Capture the cell that displays the provided text and extract its [x, y] central coordinate. 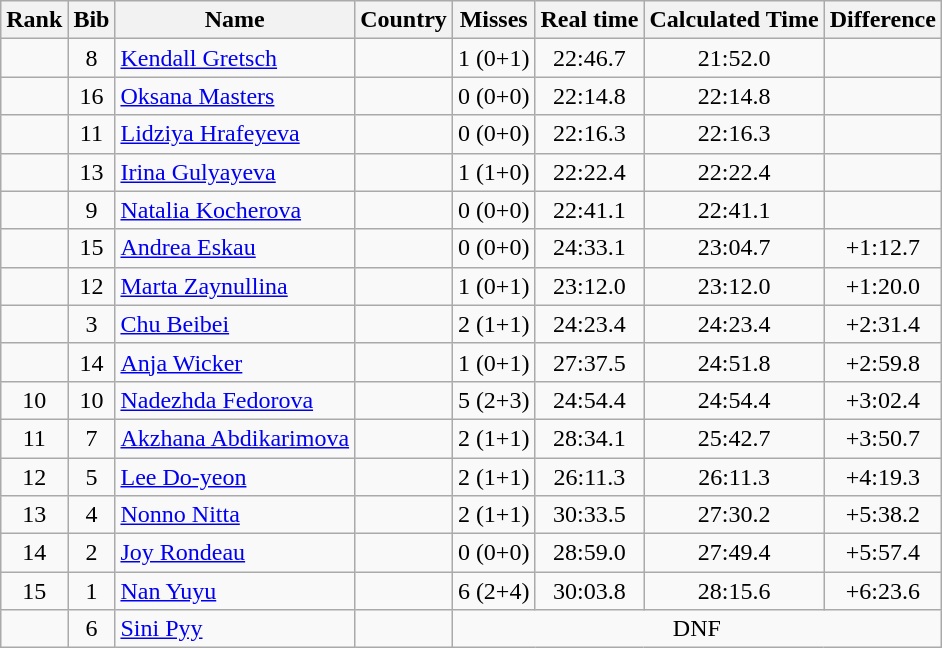
Difference [882, 20]
27:37.5 [590, 362]
30:03.8 [590, 591]
Nadezhda Fedorova [235, 400]
2 [92, 553]
Nan Yuyu [235, 591]
24:33.1 [590, 248]
27:49.4 [734, 553]
+3:50.7 [882, 438]
Country [404, 20]
4 [92, 515]
6 [92, 629]
28:59.0 [590, 553]
Anja Wicker [235, 362]
9 [92, 210]
8 [92, 58]
Real time [590, 20]
Lee Do-yeon [235, 477]
Irina Gulyayeva [235, 172]
Natalia Kocherova [235, 210]
27:30.2 [734, 515]
Joy Rondeau [235, 553]
+4:19.3 [882, 477]
16 [92, 96]
7 [92, 438]
Misses [494, 20]
Marta Zaynullina [235, 286]
1 (1+0) [494, 172]
+1:20.0 [882, 286]
Andrea Eskau [235, 248]
21:52.0 [734, 58]
Kendall Gretsch [235, 58]
Lidziya Hrafeyeva [235, 134]
Akzhana Abdikarimova [235, 438]
+2:31.4 [882, 324]
5 [92, 477]
+5:38.2 [882, 515]
3 [92, 324]
24:51.8 [734, 362]
22:46.7 [590, 58]
+3:02.4 [882, 400]
6 (2+4) [494, 591]
Oksana Masters [235, 96]
Name [235, 20]
Rank [34, 20]
30:33.5 [590, 515]
+5:57.4 [882, 553]
+2:59.8 [882, 362]
28:34.1 [590, 438]
Bib [92, 20]
25:42.7 [734, 438]
Calculated Time [734, 20]
23:04.7 [734, 248]
Nonno Nitta [235, 515]
+6:23.6 [882, 591]
+1:12.7 [882, 248]
DNF [696, 629]
28:15.6 [734, 591]
1 [92, 591]
Chu Beibei [235, 324]
5 (2+3) [494, 400]
Sini Pyy [235, 629]
